Output the (X, Y) coordinate of the center of the cell containing the given text.  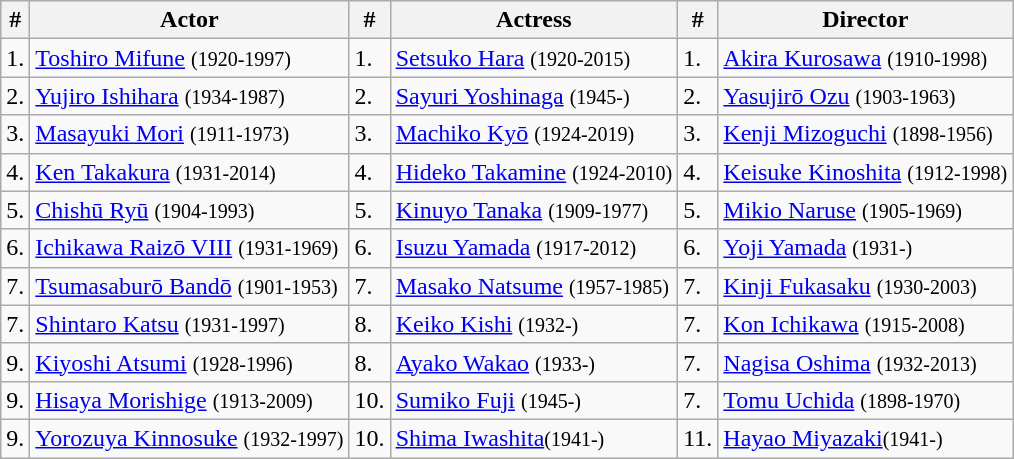
Kinji Fukasaku (1930-2003) (866, 286)
Chishū Ryū (1904-1993) (190, 210)
Shima Iwashita(1941-) (534, 438)
Tsumasaburō Bandō (1901-1953) (190, 286)
Yujiro Ishihara (1934-1987) (190, 96)
Ayako Wakao (1933-) (534, 362)
Machiko Kyō (1924-2019) (534, 134)
Mikio Naruse (1905-1969) (866, 210)
Masayuki Mori (1911-1973) (190, 134)
Toshiro Mifune (1920-1997) (190, 58)
11. (698, 438)
Actor (190, 20)
Tomu Uchida (1898-1970) (866, 400)
Shintaro Katsu (1931-1997) (190, 324)
Sumiko Fuji (1945-) (534, 400)
Yorozuya Kinnosuke (1932-1997) (190, 438)
Masako Natsume (1957-1985) (534, 286)
Kiyoshi Atsumi (1928-1996) (190, 362)
Ken Takakura (1931-2014) (190, 172)
Yoji Yamada (1931-) (866, 248)
Kon Ichikawa (1915-2008) (866, 324)
Kenji Mizoguchi (1898-1956) (866, 134)
Nagisa Oshima (1932-2013) (866, 362)
Sayuri Yoshinaga (1945-) (534, 96)
Hideko Takamine (1924-2010) (534, 172)
Kinuyo Tanaka (1909-1977) (534, 210)
Yasujirō Ozu (1903-1963) (866, 96)
Ichikawa Raizō VIII (1931-1969) (190, 248)
Actress (534, 20)
Hayao Miyazaki(1941-) (866, 438)
Setsuko Hara (1920-2015) (534, 58)
Isuzu Yamada (1917-2012) (534, 248)
Hisaya Morishige (1913-2009) (190, 400)
Keisuke Kinoshita (1912-1998) (866, 172)
Keiko Kishi (1932-) (534, 324)
Director (866, 20)
Akira Kurosawa (1910-1998) (866, 58)
